Extract the (X, Y) coordinate from the center of the cell holding the provided text.  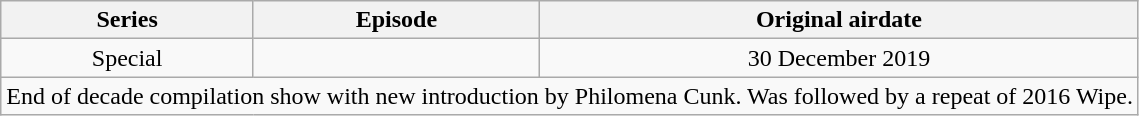
30 December 2019 (838, 58)
End of decade compilation show with new introduction by Philomena Cunk. Was followed by a repeat of 2016 Wipe. (570, 96)
Original airdate (838, 20)
Episode (396, 20)
Series (128, 20)
Special (128, 58)
